Search for the cell housing the specified text and yield its (X, Y) center coordinate. 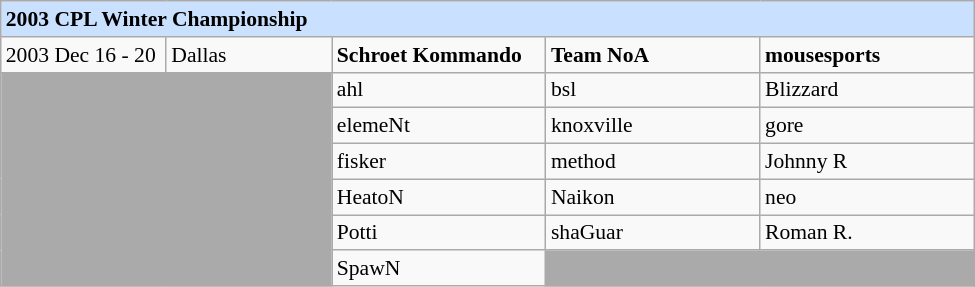
gore (867, 126)
Potti (439, 232)
Naikon (653, 197)
Schroet Kommando (439, 54)
2003 CPL Winter Championship (488, 19)
fisker (439, 161)
Roman R. (867, 232)
shaGuar (653, 232)
method (653, 161)
HeatoN (439, 197)
2003 Dec 16 - 20 (84, 54)
mousesports (867, 54)
Dallas (248, 54)
SpawN (439, 268)
Blizzard (867, 90)
knoxville (653, 126)
ahl (439, 90)
bsl (653, 90)
Johnny R (867, 161)
elemeNt (439, 126)
neo (867, 197)
Team NoA (653, 54)
